Pinpoint the cell where the given text exists, returning its (x, y) midpoint coordinate. 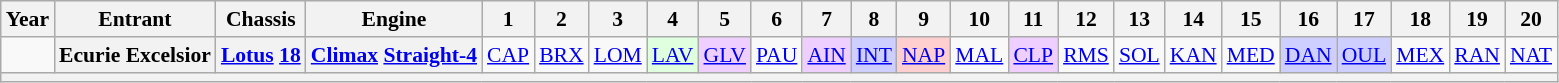
Entrant (135, 19)
SOL (1140, 55)
BRX (562, 55)
1 (508, 19)
RAN (1477, 55)
KAN (1194, 55)
CLP (1033, 55)
MAL (979, 55)
9 (924, 19)
14 (1194, 19)
2 (562, 19)
3 (618, 19)
13 (1140, 19)
Engine (394, 19)
INT (874, 55)
11 (1033, 19)
Chassis (261, 19)
MEX (1420, 55)
16 (1308, 19)
RMS (1086, 55)
NAP (924, 55)
LAV (673, 55)
MED (1251, 55)
LOM (618, 55)
AIN (826, 55)
5 (724, 19)
18 (1420, 19)
PAU (776, 55)
CAP (508, 55)
17 (1364, 19)
OUL (1364, 55)
6 (776, 19)
19 (1477, 19)
15 (1251, 19)
DAN (1308, 55)
10 (979, 19)
4 (673, 19)
8 (874, 19)
GLV (724, 55)
7 (826, 19)
12 (1086, 19)
Climax Straight-4 (394, 55)
Ecurie Excelsior (135, 55)
NAT (1531, 55)
20 (1531, 19)
Lotus 18 (261, 55)
Year (28, 19)
